For the text-containing cell, return its midpoint in (X, Y) coordinate format. 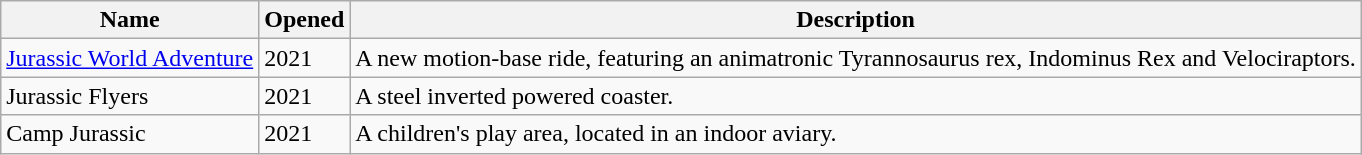
Opened (304, 20)
A steel inverted powered coaster. (856, 96)
Name (130, 20)
Description (856, 20)
Camp Jurassic (130, 134)
Jurassic World Adventure (130, 58)
A children's play area, located in an indoor aviary. (856, 134)
Jurassic Flyers (130, 96)
A new motion-base ride, featuring an animatronic Tyrannosaurus rex, Indominus Rex and Velociraptors. (856, 58)
